Scan for the cell matching the given text and deliver its (x, y) coordinate at center. 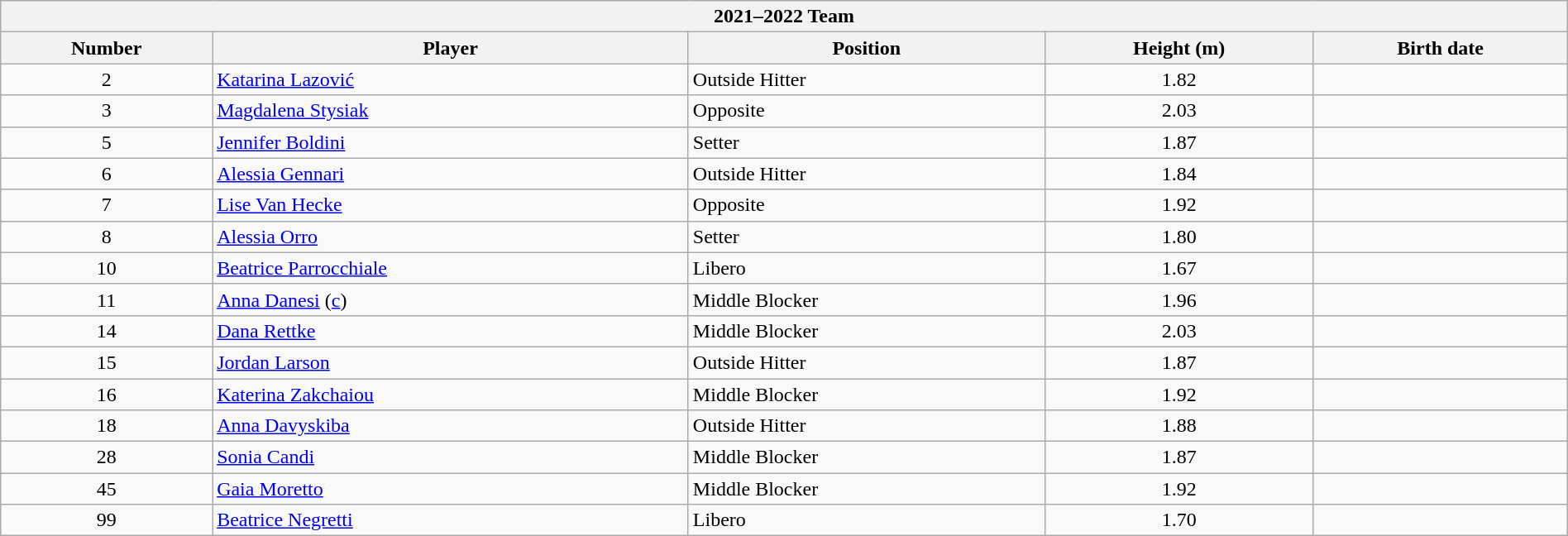
Anna Danesi (c) (451, 299)
1.67 (1179, 268)
Beatrice Parrocchiale (451, 268)
16 (107, 395)
8 (107, 237)
Katarina Lazović (451, 79)
Sonia Candi (451, 457)
Magdalena Stysiak (451, 111)
Anna Davyskiba (451, 426)
Katerina Zakchaiou (451, 395)
Dana Rettke (451, 331)
1.80 (1179, 237)
1.96 (1179, 299)
Jennifer Boldini (451, 142)
Lise Van Hecke (451, 205)
Position (867, 48)
Gaia Moretto (451, 489)
28 (107, 457)
3 (107, 111)
11 (107, 299)
18 (107, 426)
2021–2022 Team (784, 17)
45 (107, 489)
Alessia Gennari (451, 174)
Birth date (1441, 48)
99 (107, 520)
Beatrice Negretti (451, 520)
5 (107, 142)
Number (107, 48)
Alessia Orro (451, 237)
10 (107, 268)
14 (107, 331)
Height (m) (1179, 48)
1.88 (1179, 426)
15 (107, 362)
Player (451, 48)
Jordan Larson (451, 362)
7 (107, 205)
1.70 (1179, 520)
1.82 (1179, 79)
1.84 (1179, 174)
2 (107, 79)
6 (107, 174)
